For the text-containing cell, return its midpoint in [X, Y] coordinate format. 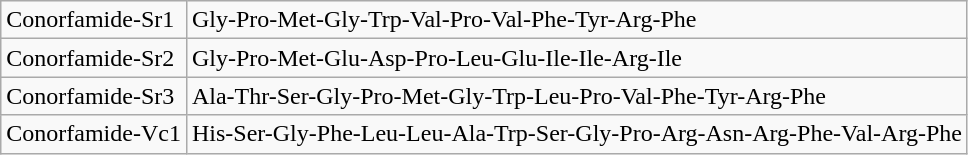
Conorfamide-Sr2 [94, 58]
Gly-Pro-Met-Glu-Asp-Pro-Leu-Glu-Ile-Ile-Arg-Ile [576, 58]
Conorfamide-Vc1 [94, 134]
Gly-Pro-Met-Gly-Trp-Val-Pro-Val-Phe-Tyr-Arg-Phe [576, 20]
His-Ser-Gly-Phe-Leu-Leu-Ala-Trp-Ser-Gly-Pro-Arg-Asn-Arg-Phe-Val-Arg-Phe [576, 134]
Conorfamide-Sr1 [94, 20]
Ala-Thr-Ser-Gly-Pro-Met-Gly-Trp-Leu-Pro-Val-Phe-Tyr-Arg-Phe [576, 96]
Conorfamide-Sr3 [94, 96]
